Output the (x, y) coordinate of the center of the cell containing the given text.  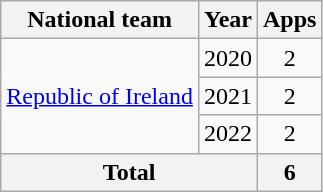
Apps (289, 20)
2021 (228, 96)
Total (130, 172)
National team (100, 20)
2020 (228, 58)
Year (228, 20)
2022 (228, 134)
Republic of Ireland (100, 96)
6 (289, 172)
